Determine the [x, y] coordinate at the center of the cell enclosing the given text.  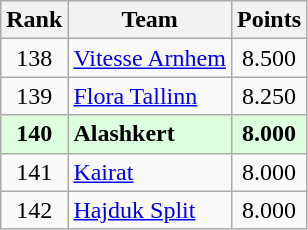
Alashkert [150, 134]
Kairat [150, 172]
Flora Tallinn [150, 96]
140 [34, 134]
Points [268, 20]
Rank [34, 20]
138 [34, 58]
Team [150, 20]
8.250 [268, 96]
139 [34, 96]
Vitesse Arnhem [150, 58]
8.500 [268, 58]
141 [34, 172]
Hajduk Split [150, 210]
142 [34, 210]
